For the text-containing cell, return its midpoint in (x, y) coordinate format. 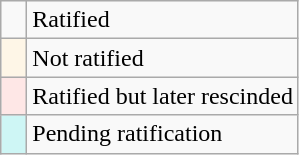
Not ratified (163, 58)
Ratified (163, 20)
Pending ratification (163, 134)
Ratified but later rescinded (163, 96)
